Return [x, y] of the center of cell containing provided text 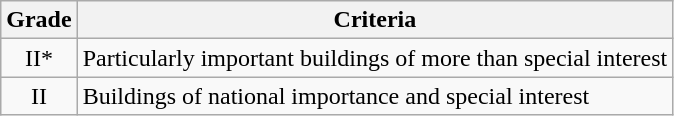
Particularly important buildings of more than special interest [375, 58]
II [39, 96]
II* [39, 58]
Criteria [375, 20]
Grade [39, 20]
Buildings of national importance and special interest [375, 96]
